From the cell containing the given text, extract its center point as (X, Y) coordinate. 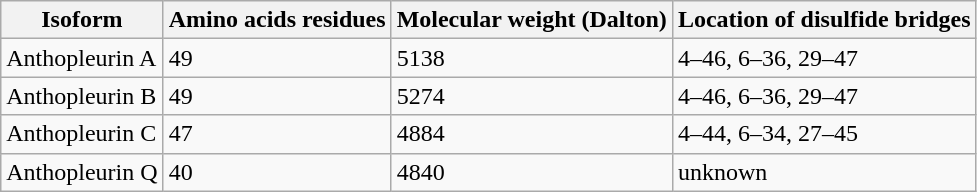
Isoform (82, 20)
4840 (532, 172)
40 (277, 172)
4–44, 6–34, 27–45 (824, 134)
5138 (532, 58)
47 (277, 134)
4884 (532, 134)
Location of disulfide bridges (824, 20)
Anthopleurin A (82, 58)
Amino acids residues (277, 20)
Anthopleurin C (82, 134)
Molecular weight (Dalton) (532, 20)
5274 (532, 96)
unknown (824, 172)
Anthopleurin Q (82, 172)
Anthopleurin B (82, 96)
